Return the [X, Y] coordinate for the center point of the cell that contains the specified text.  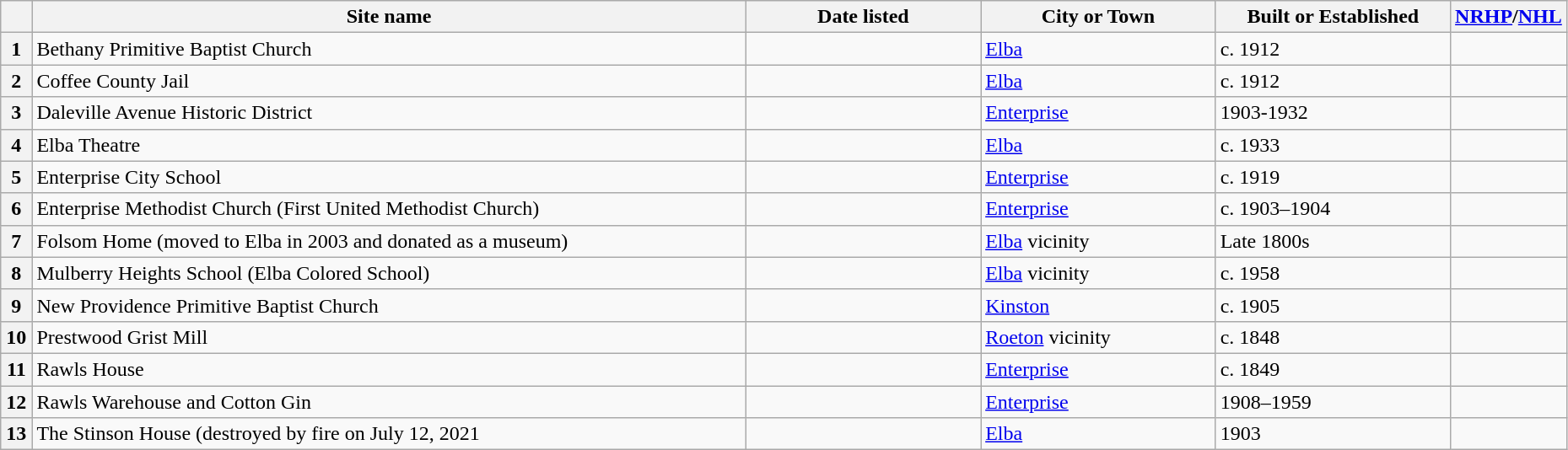
Coffee County Jail [389, 81]
City or Town [1098, 17]
2 [17, 81]
Date listed [863, 17]
Rawls Warehouse and Cotton Gin [389, 402]
c. 1905 [1333, 305]
1 [17, 49]
Site name [389, 17]
12 [17, 402]
Bethany Primitive Baptist Church [389, 49]
Rawls House [389, 369]
Prestwood Grist Mill [389, 337]
1903 [1333, 434]
10 [17, 337]
Mulberry Heights School (Elba Colored School) [389, 273]
Enterprise Methodist Church (First United Methodist Church) [389, 209]
11 [17, 369]
3 [17, 113]
Built or Established [1333, 17]
Kinston [1098, 305]
13 [17, 434]
Roeton vicinity [1098, 337]
Elba Theatre [389, 145]
c. 1849 [1333, 369]
8 [17, 273]
NRHP/NHL [1509, 17]
c. 1933 [1333, 145]
1908–1959 [1333, 402]
Enterprise City School [389, 177]
9 [17, 305]
6 [17, 209]
4 [17, 145]
1903-1932 [1333, 113]
c. 1848 [1333, 337]
Folsom Home (moved to Elba in 2003 and donated as a museum) [389, 241]
c. 1903–1904 [1333, 209]
c. 1958 [1333, 273]
c. 1919 [1333, 177]
The Stinson House (destroyed by fire on July 12, 2021 [389, 434]
Daleville Avenue Historic District [389, 113]
7 [17, 241]
Late 1800s [1333, 241]
New Providence Primitive Baptist Church [389, 305]
5 [17, 177]
